Capture the cell that displays the provided text and extract its (X, Y) central coordinate. 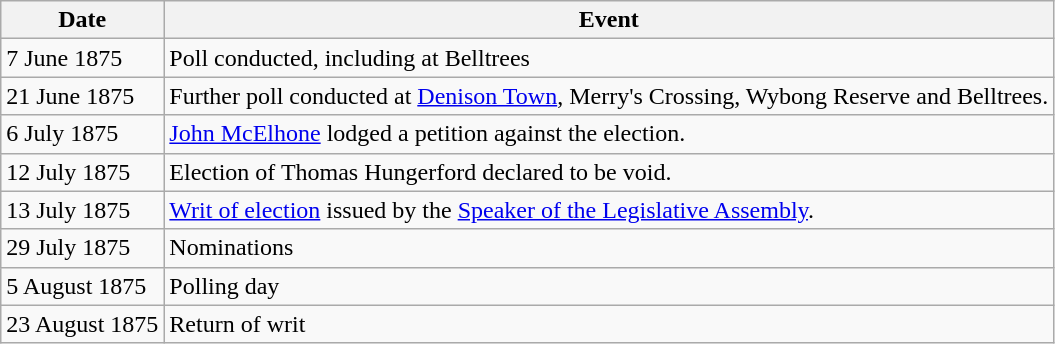
23 August 1875 (82, 324)
Further poll conducted at Denison Town, Merry's Crossing, Wybong Reserve and Belltrees. (609, 96)
Writ of election issued by the Speaker of the Legislative Assembly. (609, 210)
5 August 1875 (82, 286)
Poll conducted, including at Belltrees (609, 58)
Polling day (609, 286)
12 July 1875 (82, 172)
6 July 1875 (82, 134)
Event (609, 20)
7 June 1875 (82, 58)
Return of writ (609, 324)
29 July 1875 (82, 248)
Election of Thomas Hungerford declared to be void. (609, 172)
Nominations (609, 248)
13 July 1875 (82, 210)
Date (82, 20)
John McElhone lodged a petition against the election. (609, 134)
21 June 1875 (82, 96)
